Identify which cell holds the provided text, then report its (X, Y) central coordinate. 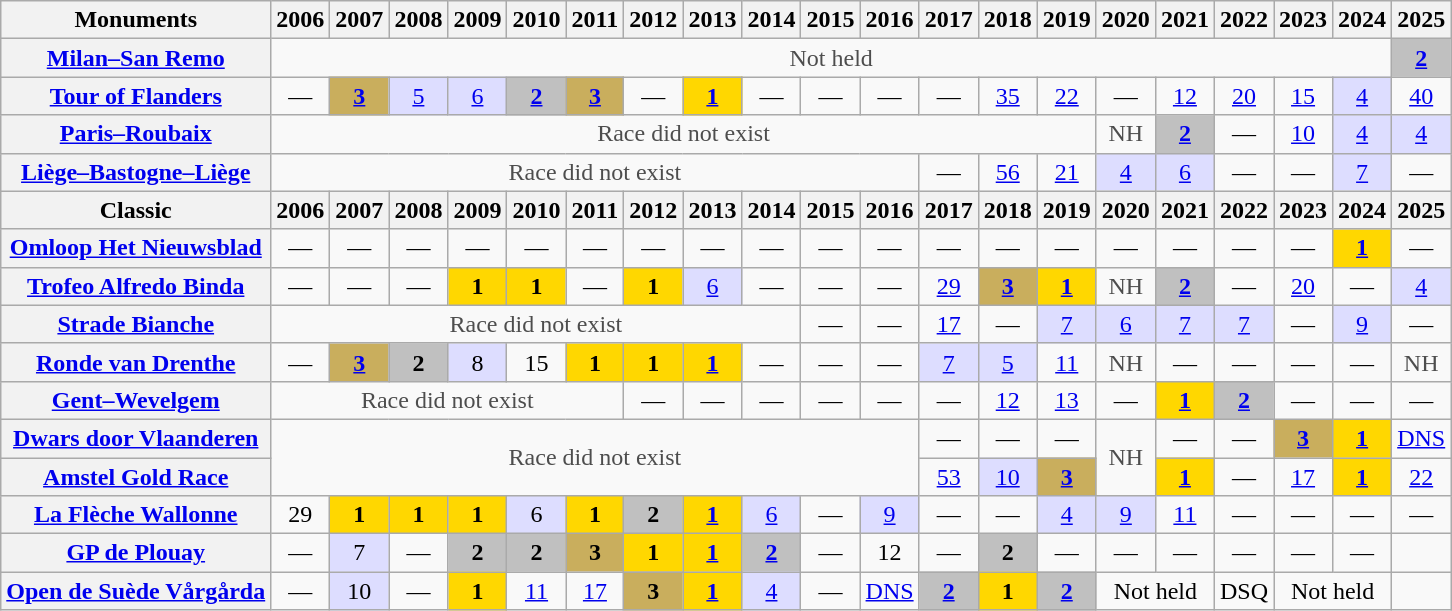
DSQ (1244, 591)
8 (478, 362)
Trofeo Alfredo Binda (136, 286)
Gent–Wevelgem (136, 400)
Open de Suède Vårgårda (136, 591)
Liège–Bastogne–Liège (136, 172)
Omloop Het Nieuwsblad (136, 248)
40 (1422, 96)
35 (1008, 96)
56 (1008, 172)
GP de Plouay (136, 553)
Amstel Gold Race (136, 477)
53 (948, 477)
Tour of Flanders (136, 96)
Strade Bianche (136, 324)
Milan–San Remo (136, 58)
Paris–Roubaix (136, 134)
Dwars door Vlaanderen (136, 438)
13 (1066, 400)
Ronde van Drenthe (136, 362)
La Flèche Wallonne (136, 515)
21 (1066, 172)
Monuments (136, 20)
Classic (136, 210)
